Return [X, Y] of the center of cell containing provided text 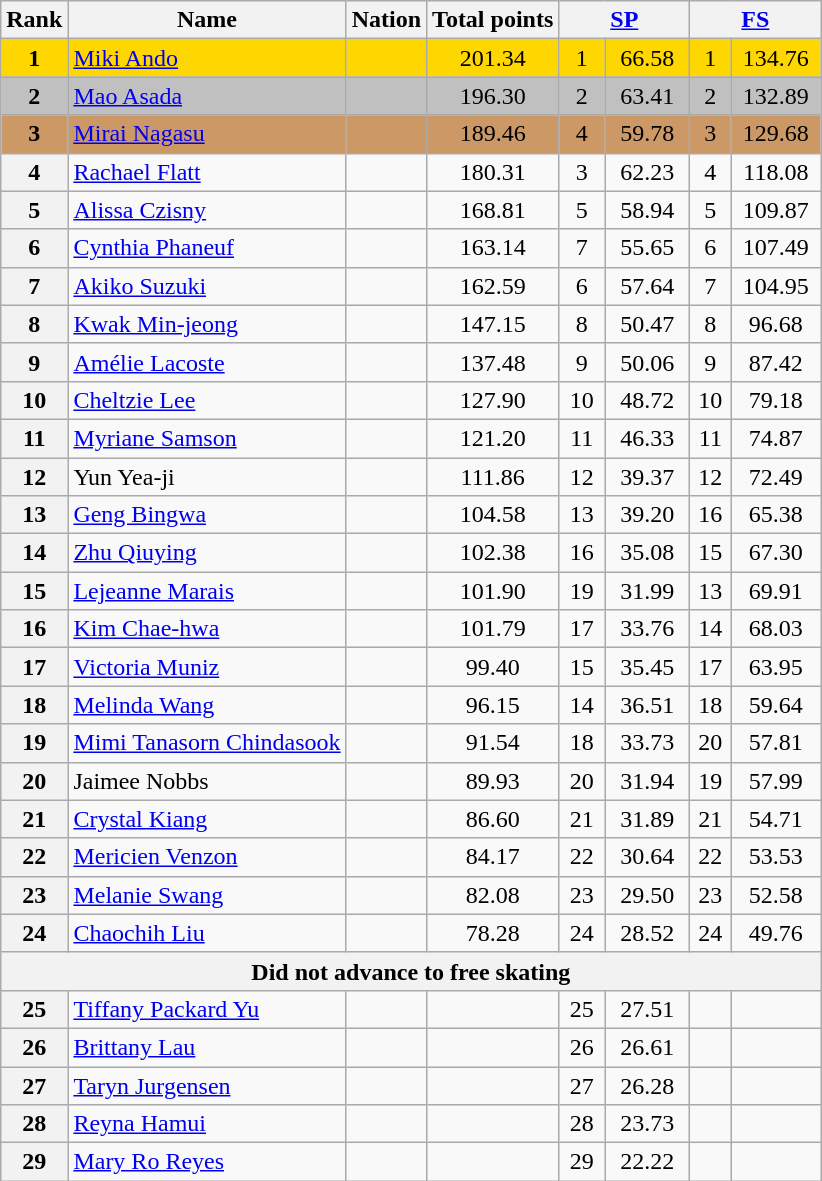
121.20 [493, 438]
Chaochih Liu [207, 933]
29.50 [648, 895]
46.33 [648, 438]
Victoria Muniz [207, 667]
57.99 [776, 781]
62.23 [648, 172]
180.31 [493, 172]
35.45 [648, 667]
104.95 [776, 286]
89.93 [493, 781]
58.94 [648, 210]
57.81 [776, 743]
129.68 [776, 134]
132.89 [776, 96]
31.89 [648, 819]
Rank [34, 20]
82.08 [493, 895]
127.90 [493, 400]
59.64 [776, 705]
48.72 [648, 400]
Akiko Suzuki [207, 286]
134.76 [776, 58]
72.49 [776, 477]
39.20 [648, 515]
107.49 [776, 248]
FS [756, 20]
Brittany Lau [207, 1047]
Name [207, 20]
65.38 [776, 515]
Rachael Flatt [207, 172]
50.06 [648, 362]
168.81 [493, 210]
Jaimee Nobbs [207, 781]
27.51 [648, 1009]
147.15 [493, 324]
Miki Ando [207, 58]
Melinda Wang [207, 705]
26.61 [648, 1047]
35.08 [648, 553]
Myriane Samson [207, 438]
163.14 [493, 248]
91.54 [493, 743]
101.79 [493, 629]
96.68 [776, 324]
Nation [386, 20]
Taryn Jurgensen [207, 1085]
63.41 [648, 96]
33.76 [648, 629]
162.59 [493, 286]
104.58 [493, 515]
55.65 [648, 248]
49.76 [776, 933]
201.34 [493, 58]
96.15 [493, 705]
33.73 [648, 743]
57.64 [648, 286]
Cheltzie Lee [207, 400]
Kim Chae-hwa [207, 629]
Amélie Lacoste [207, 362]
118.08 [776, 172]
68.03 [776, 629]
101.90 [493, 591]
36.51 [648, 705]
66.58 [648, 58]
Geng Bingwa [207, 515]
196.30 [493, 96]
84.17 [493, 857]
137.48 [493, 362]
Mary Ro Reyes [207, 1162]
Mimi Tanasorn Chindasook [207, 743]
SP [624, 20]
31.99 [648, 591]
22.22 [648, 1162]
Lejeanne Marais [207, 591]
26.28 [648, 1085]
50.47 [648, 324]
78.28 [493, 933]
74.87 [776, 438]
87.42 [776, 362]
59.78 [648, 134]
111.86 [493, 477]
Reyna Hamui [207, 1124]
28.52 [648, 933]
67.30 [776, 553]
Did not advance to free skating [411, 971]
69.91 [776, 591]
Melanie Swang [207, 895]
Zhu Qiuying [207, 553]
99.40 [493, 667]
79.18 [776, 400]
52.58 [776, 895]
Mao Asada [207, 96]
23.73 [648, 1124]
Cynthia Phaneuf [207, 248]
86.60 [493, 819]
31.94 [648, 781]
Alissa Czisny [207, 210]
39.37 [648, 477]
Kwak Min-jeong [207, 324]
54.71 [776, 819]
Tiffany Packard Yu [207, 1009]
189.46 [493, 134]
30.64 [648, 857]
102.38 [493, 553]
Mirai Nagasu [207, 134]
53.53 [776, 857]
Crystal Kiang [207, 819]
Total points [493, 20]
63.95 [776, 667]
109.87 [776, 210]
Yun Yea-ji [207, 477]
Mericien Venzon [207, 857]
